For the text-containing cell, return its midpoint in [X, Y] coordinate format. 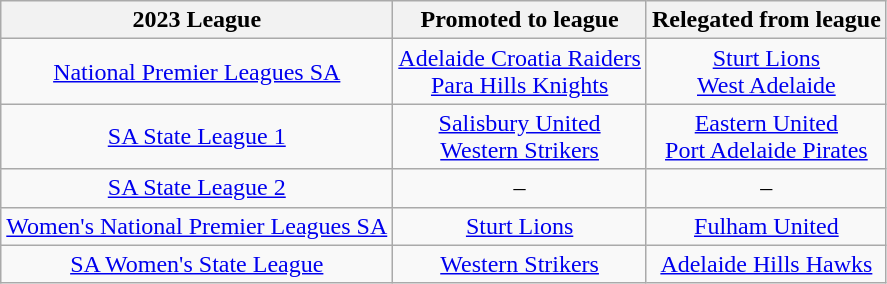
Salisbury UnitedWestern Strikers [520, 136]
Adelaide Hills Hawks [766, 264]
Women's National Premier Leagues SA [197, 226]
SA Women's State League [197, 264]
Western Strikers [520, 264]
SA State League 2 [197, 188]
Relegated from league [766, 20]
Eastern UnitedPort Adelaide Pirates [766, 136]
Sturt Lions [520, 226]
SA State League 1 [197, 136]
Adelaide Croatia RaidersPara Hills Knights [520, 72]
2023 League [197, 20]
Sturt LionsWest Adelaide [766, 72]
National Premier Leagues SA [197, 72]
Promoted to league [520, 20]
Fulham United [766, 226]
